Scan for the cell matching the given text and deliver its [X, Y] coordinate at center. 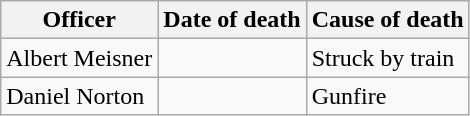
Date of death [232, 20]
Daniel Norton [80, 96]
Gunfire [388, 96]
Cause of death [388, 20]
Albert Meisner [80, 58]
Struck by train [388, 58]
Officer [80, 20]
